Determine the (X, Y) coordinate at the center of the cell enclosing the given text.  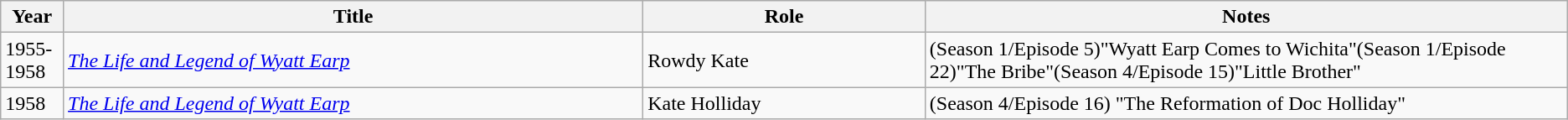
Rowdy Kate (784, 60)
Kate Holliday (784, 103)
Title (353, 17)
1955-1958 (32, 60)
(Season 4/Episode 16) "The Reformation of Doc Holliday" (1246, 103)
1958 (32, 103)
Role (784, 17)
(Season 1/Episode 5)"Wyatt Earp Comes to Wichita"(Season 1/Episode 22)"The Bribe"(Season 4/Episode 15)"Little Brother" (1246, 60)
Year (32, 17)
Notes (1246, 17)
